Identify which cell holds the provided text, then report its (X, Y) central coordinate. 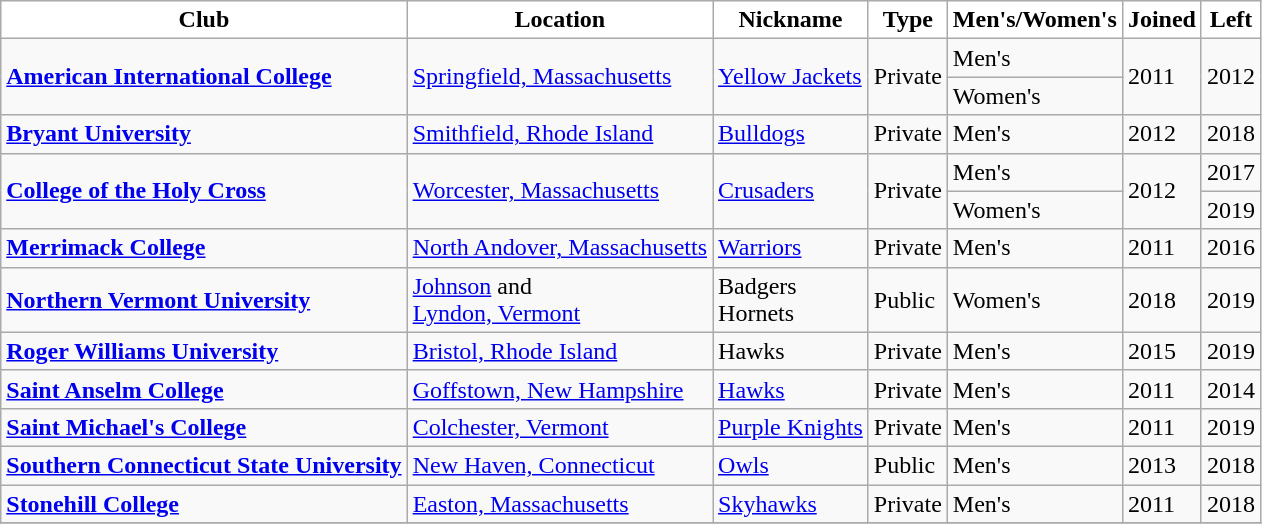
Bryant University (204, 134)
Goffstown, New Hampshire (560, 389)
Purple Knights (791, 427)
Bristol, Rhode Island (560, 351)
Northern Vermont University (204, 300)
Club (204, 20)
2017 (1230, 172)
Easton, Massachusetts (560, 503)
2013 (1162, 465)
Roger Williams University (204, 351)
Nickname (791, 20)
Worcester, Massachusetts (560, 191)
Skyhawks (791, 503)
2015 (1162, 351)
College of the Holy Cross (204, 191)
Crusaders (791, 191)
Location (560, 20)
Saint Anselm College (204, 389)
Yellow Jackets (791, 77)
BadgersHornets (791, 300)
2014 (1230, 389)
Johnson andLyndon, Vermont (560, 300)
New Haven, Connecticut (560, 465)
Men's/Women's (1034, 20)
Springfield, Massachusetts (560, 77)
American International College (204, 77)
Stonehill College (204, 503)
Joined (1162, 20)
2016 (1230, 248)
Warriors (791, 248)
Bulldogs (791, 134)
Smithfield, Rhode Island (560, 134)
Merrimack College (204, 248)
Saint Michael's College (204, 427)
Type (908, 20)
North Andover, Massachusetts (560, 248)
Owls (791, 465)
Colchester, Vermont (560, 427)
Southern Connecticut State University (204, 465)
Left (1230, 20)
